Extract the [X, Y] coordinate from the center of the cell holding the provided text.  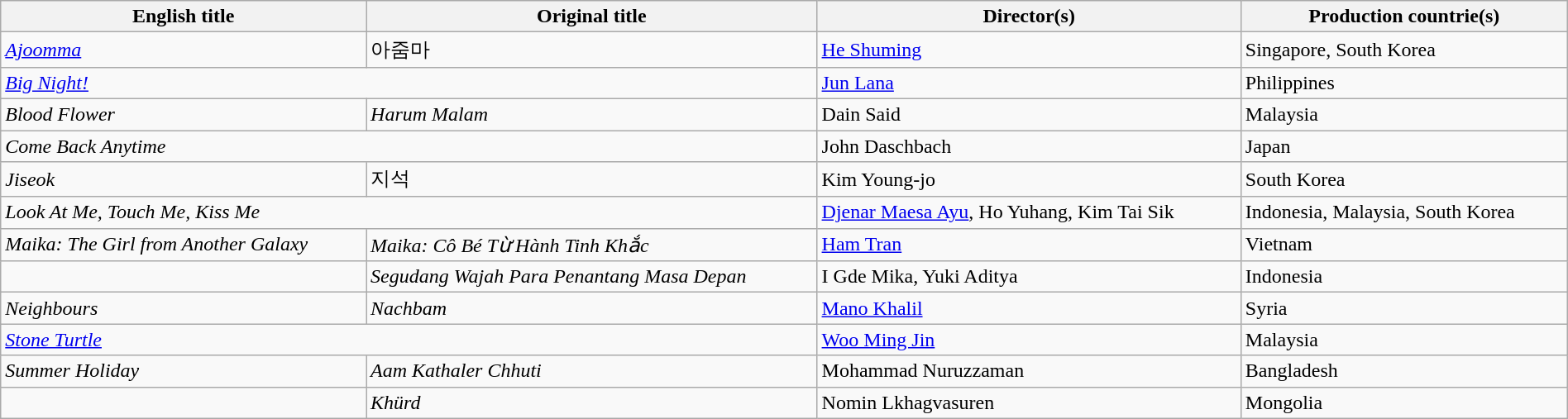
Mongolia [1404, 402]
아줌마 [592, 50]
Jiseok [184, 180]
Stone Turtle [409, 340]
Djenar Maesa Ayu, Ho Yuhang, Kim Tai Sik [1029, 212]
Mano Khalil [1029, 308]
Woo Ming Jin [1029, 340]
Bangladesh [1404, 371]
Philippines [1404, 83]
Production countrie(s) [1404, 17]
Original title [592, 17]
He Shuming [1029, 50]
Vietnam [1404, 245]
Harum Malam [592, 114]
I Gde Mika, Yuki Aditya [1029, 277]
Big Night! [409, 83]
Ham Tran [1029, 245]
Maika: The Girl from Another Galaxy [184, 245]
Dain Said [1029, 114]
Segudang Wajah Para Penantang Masa Depan [592, 277]
Syria [1404, 308]
Kim Young-jo [1029, 180]
지석 [592, 180]
Summer Holiday [184, 371]
South Korea [1404, 180]
Aam Kathaler Chhuti [592, 371]
English title [184, 17]
Nachbam [592, 308]
Japan [1404, 146]
Nomin Lkhagvasuren [1029, 402]
Indonesia, Malaysia, South Korea [1404, 212]
Ajoomma [184, 50]
Singapore, South Korea [1404, 50]
Blood Flower [184, 114]
Neighbours [184, 308]
Come Back Anytime [409, 146]
John Daschbach [1029, 146]
Khürd [592, 402]
Indonesia [1404, 277]
Maika: Cô Bé Từ Hành Tinh Khắc [592, 245]
Look At Me, Touch Me, Kiss Me [409, 212]
Jun Lana [1029, 83]
Director(s) [1029, 17]
Mohammad Nuruzzaman [1029, 371]
